Output the [x, y] coordinate of the center of the cell containing the given text.  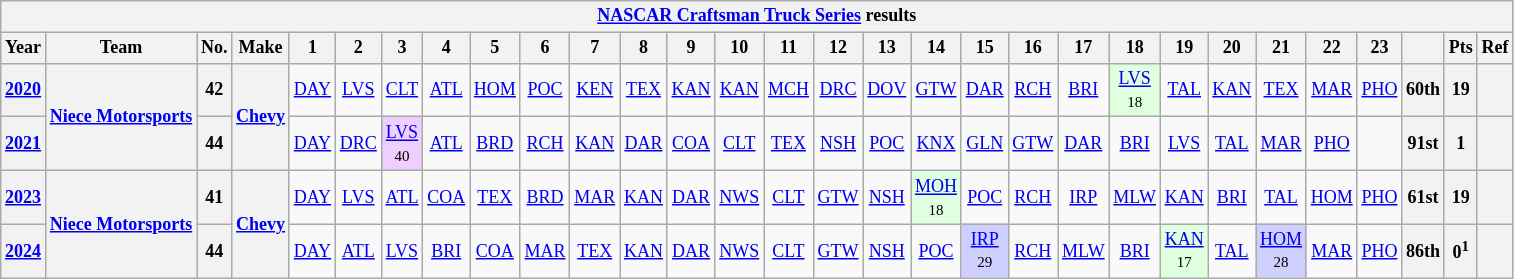
2 [358, 48]
22 [1332, 48]
61st [1424, 197]
12 [838, 48]
Ref [1495, 48]
9 [691, 48]
2023 [24, 197]
DOV [887, 90]
4 [446, 48]
KEN [595, 90]
6 [545, 48]
Team [120, 48]
MOH18 [936, 197]
2020 [24, 90]
10 [740, 48]
No. [214, 48]
2024 [24, 251]
Make [261, 48]
41 [214, 197]
86th [1424, 251]
GLN [984, 144]
21 [1282, 48]
20 [1232, 48]
01 [1460, 251]
15 [984, 48]
17 [1084, 48]
18 [1134, 48]
23 [1380, 48]
Pts [1460, 48]
7 [595, 48]
IRP29 [984, 251]
11 [789, 48]
LVS40 [402, 144]
Year [24, 48]
KAN17 [1184, 251]
13 [887, 48]
42 [214, 90]
91st [1424, 144]
MCH [789, 90]
2021 [24, 144]
60th [1424, 90]
3 [402, 48]
8 [644, 48]
NASCAR Craftsman Truck Series results [757, 16]
16 [1033, 48]
14 [936, 48]
5 [496, 48]
HOM28 [1282, 251]
KNX [936, 144]
IRP [1084, 197]
LVS18 [1134, 90]
